Output the [X, Y] coordinate of the center of the cell containing the given text.  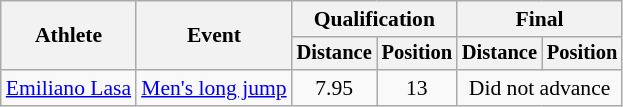
Did not advance [540, 88]
Emiliano Lasa [68, 88]
Final [540, 19]
Qualification [374, 19]
Men's long jump [214, 88]
Event [214, 36]
13 [417, 88]
Athlete [68, 36]
7.95 [334, 88]
